Find where the given text appears and provide that cell's center as (x, y) coordinate. 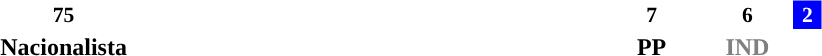
7 (652, 14)
6 (748, 14)
2 (808, 14)
